Return (X, Y) of the center of cell containing provided text 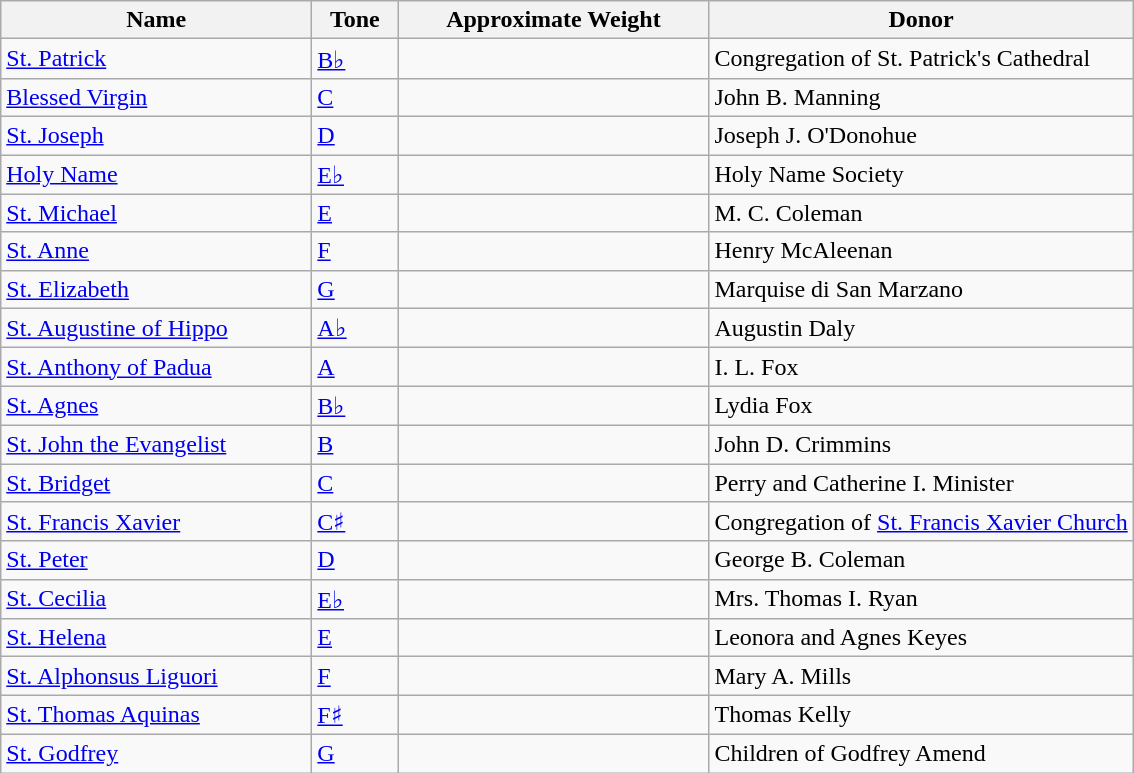
Blessed Virgin (156, 97)
St. Joseph (156, 135)
Children of Godfrey Amend (921, 753)
George B. Coleman (921, 560)
St. John the Evangelist (156, 444)
John B. Manning (921, 97)
Marquise di San Marzano (921, 289)
St. Anthony of Padua (156, 367)
Congregation of St. Patrick's Cathedral (921, 59)
M. C. Coleman (921, 213)
Augustin Daly (921, 328)
Tone (355, 20)
St. Patrick (156, 59)
St. Alphonsus Liguori (156, 676)
St. Agnes (156, 406)
Leonora and Agnes Keyes (921, 638)
F♯ (355, 715)
St. Peter (156, 560)
Name (156, 20)
I. L. Fox (921, 367)
John D. Crimmins (921, 444)
A (355, 367)
B (355, 444)
Thomas Kelly (921, 715)
Perry and Catherine I. Minister (921, 483)
St. Godfrey (156, 753)
Mary A. Mills (921, 676)
Congregation of St. Francis Xavier Church (921, 522)
St. Anne (156, 251)
Donor (921, 20)
Joseph J. O'Donohue (921, 135)
Mrs. Thomas I. Ryan (921, 599)
Holy Name (156, 174)
Approximate Weight (554, 20)
Lydia Fox (921, 406)
C♯ (355, 522)
St. Francis Xavier (156, 522)
A♭ (355, 328)
St. Helena (156, 638)
St. Cecilia (156, 599)
St. Thomas Aquinas (156, 715)
St. Michael (156, 213)
St. Bridget (156, 483)
St. Elizabeth (156, 289)
St. Augustine of Hippo (156, 328)
Henry McAleenan (921, 251)
Holy Name Society (921, 174)
